Detect which cell encompasses the target text, then output its [X, Y] center coordinate. 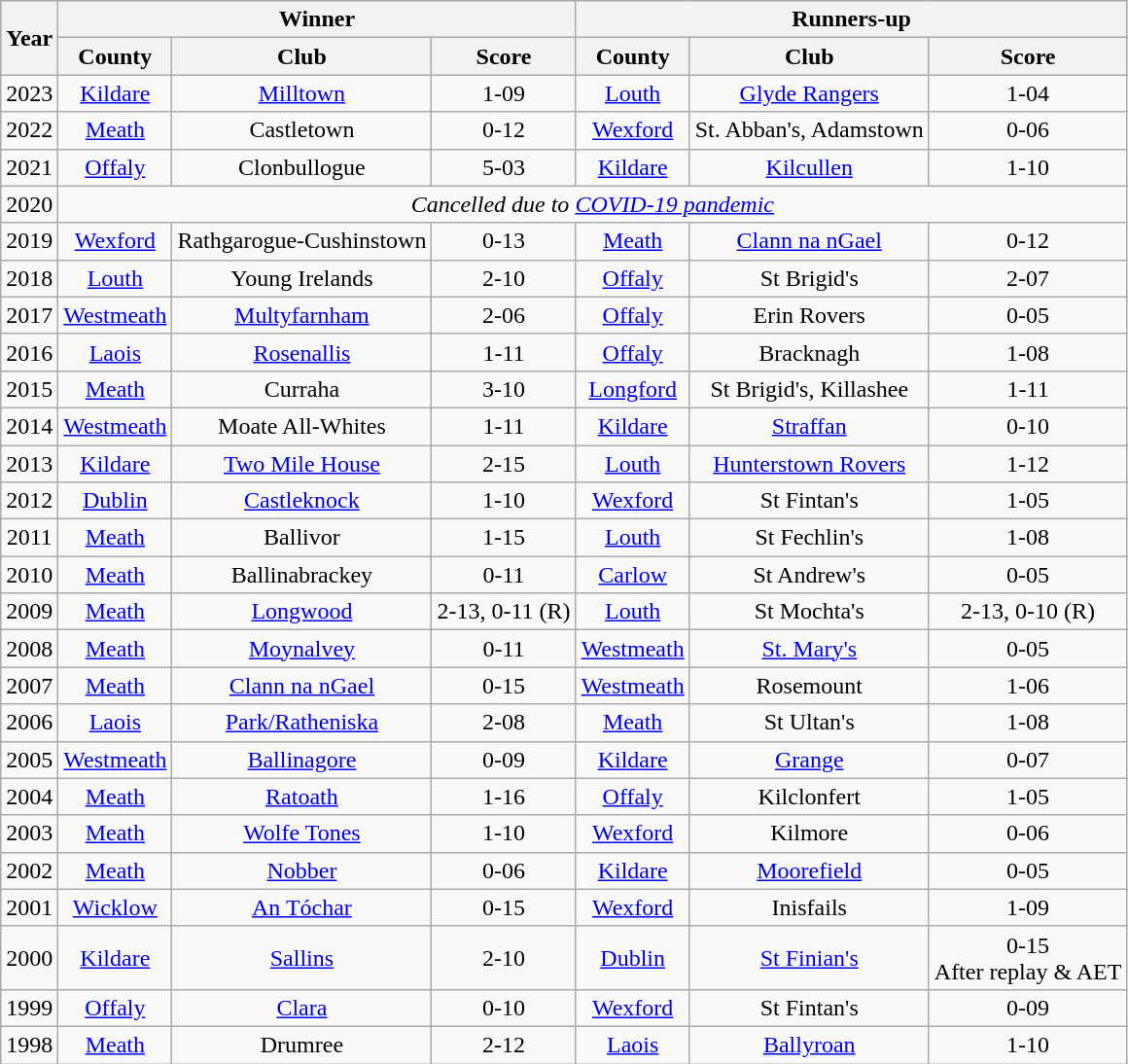
2011 [29, 538]
2-08 [504, 723]
Ballinabrackey [301, 575]
Inisfails [809, 907]
Moorefield [809, 870]
2022 [29, 130]
Curraha [301, 389]
Sallins [301, 957]
St Finian's [809, 957]
Hunterstown Rovers [809, 464]
Ballyroan [809, 1045]
1-06 [1028, 686]
Erin Rovers [809, 315]
Ratoath [301, 797]
2014 [29, 426]
Castleknock [301, 501]
2012 [29, 501]
Park/Ratheniska [301, 723]
Moynalvey [301, 649]
St Andrew's [809, 575]
2-06 [504, 315]
Wolfe Tones [301, 833]
Rosemount [809, 686]
Wicklow [115, 907]
Winner [317, 19]
Year [29, 38]
Longford [632, 389]
An Tóchar [301, 907]
2010 [29, 575]
Longwood [301, 612]
St Mochta's [809, 612]
1-12 [1028, 464]
2020 [29, 204]
Kilcullen [809, 167]
2-15 [504, 464]
Castletown [301, 130]
0-07 [1028, 760]
1-04 [1028, 93]
Rathgarogue-Cushinstown [301, 241]
Nobber [301, 870]
Clonbullogue [301, 167]
2017 [29, 315]
Runners-up [852, 19]
2005 [29, 760]
Two Mile House [301, 464]
St Fechlin's [809, 538]
2006 [29, 723]
St Brigid's, Killashee [809, 389]
Ballinagore [301, 760]
Moate All-Whites [301, 426]
Drumree [301, 1045]
Straffan [809, 426]
Multyfarnham [301, 315]
2-12 [504, 1045]
5-03 [504, 167]
2-13, 0-10 (R) [1028, 612]
2016 [29, 352]
St Brigid's [809, 278]
1-16 [504, 797]
1999 [29, 1008]
2007 [29, 686]
2015 [29, 389]
2001 [29, 907]
2003 [29, 833]
2000 [29, 957]
2019 [29, 241]
Clara [301, 1008]
2004 [29, 797]
1998 [29, 1045]
Bracknagh [809, 352]
2002 [29, 870]
2009 [29, 612]
Milltown [301, 93]
2018 [29, 278]
2021 [29, 167]
Ballivor [301, 538]
0-13 [504, 241]
Kilclonfert [809, 797]
Cancelled due to COVID-19 pandemic [593, 204]
St. Abban's, Adamstown [809, 130]
2-07 [1028, 278]
3-10 [504, 389]
Glyde Rangers [809, 93]
Kilmore [809, 833]
Carlow [632, 575]
1-15 [504, 538]
2023 [29, 93]
2-13, 0-11 (R) [504, 612]
Grange [809, 760]
St. Mary's [809, 649]
2013 [29, 464]
Rosenallis [301, 352]
St Ultan's [809, 723]
Young Irelands [301, 278]
2008 [29, 649]
0-15After replay & AET [1028, 957]
